Search for the cell housing the specified text and yield its [X, Y] center coordinate. 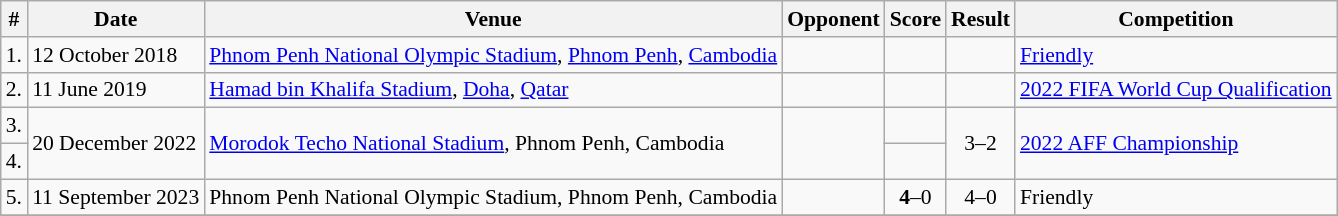
Result [980, 19]
Venue [493, 19]
11 June 2019 [116, 90]
Morodok Techo National Stadium, Phnom Penh, Cambodia [493, 144]
4. [14, 162]
2. [14, 90]
5. [14, 197]
Hamad bin Khalifa Stadium, Doha, Qatar [493, 90]
3. [14, 126]
Opponent [834, 19]
12 October 2018 [116, 55]
20 December 2022 [116, 144]
Competition [1176, 19]
2022 AFF Championship [1176, 144]
Score [916, 19]
1. [14, 55]
Date [116, 19]
2022 FIFA World Cup Qualification [1176, 90]
11 September 2023 [116, 197]
# [14, 19]
3–2 [980, 144]
